Return [X, Y] of the center of cell containing provided text 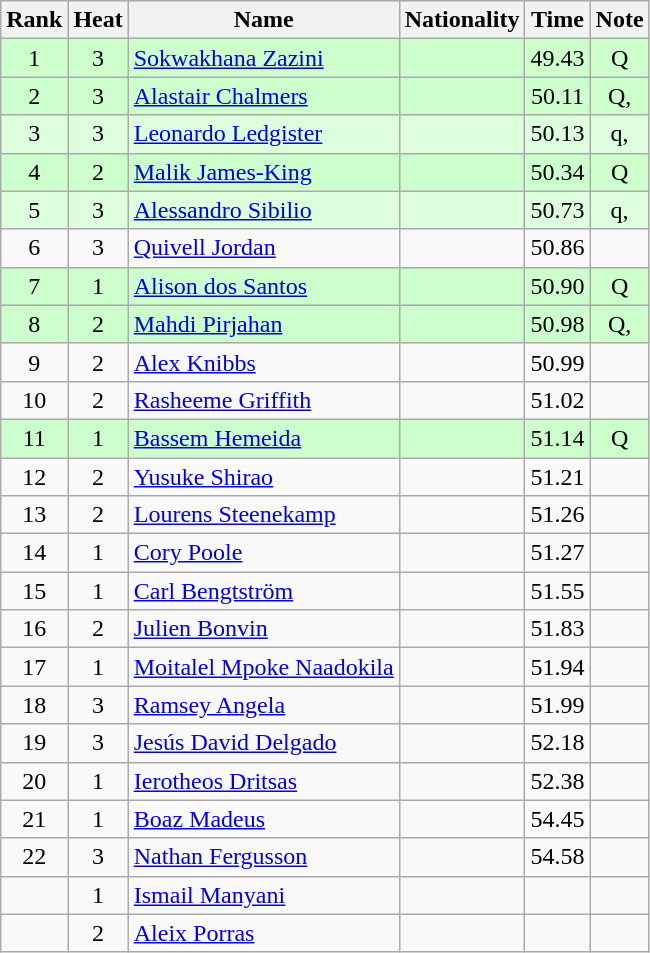
51.94 [558, 667]
50.98 [558, 324]
Malik James-King [264, 172]
Alastair Chalmers [264, 96]
Nathan Fergusson [264, 857]
5 [34, 210]
14 [34, 553]
15 [34, 591]
52.38 [558, 781]
Sokwakhana Zazini [264, 58]
Yusuke Shirao [264, 477]
Julien Bonvin [264, 629]
Carl Bengtström [264, 591]
52.18 [558, 743]
11 [34, 438]
50.11 [558, 96]
Moitalel Mpoke Naadokila [264, 667]
21 [34, 819]
Name [264, 20]
50.86 [558, 248]
9 [34, 362]
Cory Poole [264, 553]
19 [34, 743]
54.58 [558, 857]
7 [34, 286]
51.27 [558, 553]
51.83 [558, 629]
12 [34, 477]
50.34 [558, 172]
16 [34, 629]
10 [34, 400]
Rank [34, 20]
51.26 [558, 515]
Lourens Steenekamp [264, 515]
51.21 [558, 477]
51.14 [558, 438]
50.99 [558, 362]
Ismail Manyani [264, 895]
4 [34, 172]
51.55 [558, 591]
51.99 [558, 705]
Alessandro Sibilio [264, 210]
Nationality [462, 20]
18 [34, 705]
50.73 [558, 210]
Heat [98, 20]
Leonardo Ledgister [264, 134]
Ierotheos Dritsas [264, 781]
Note [620, 20]
17 [34, 667]
Quivell Jordan [264, 248]
Rasheeme Griffith [264, 400]
22 [34, 857]
Boaz Madeus [264, 819]
Jesús David Delgado [264, 743]
Mahdi Pirjahan [264, 324]
49.43 [558, 58]
Bassem Hemeida [264, 438]
8 [34, 324]
50.13 [558, 134]
Ramsey Angela [264, 705]
20 [34, 781]
50.90 [558, 286]
Alison dos Santos [264, 286]
54.45 [558, 819]
Time [558, 20]
Aleix Porras [264, 933]
Alex Knibbs [264, 362]
51.02 [558, 400]
13 [34, 515]
6 [34, 248]
